Return the [X, Y] coordinate for the center point of the cell that contains the specified text.  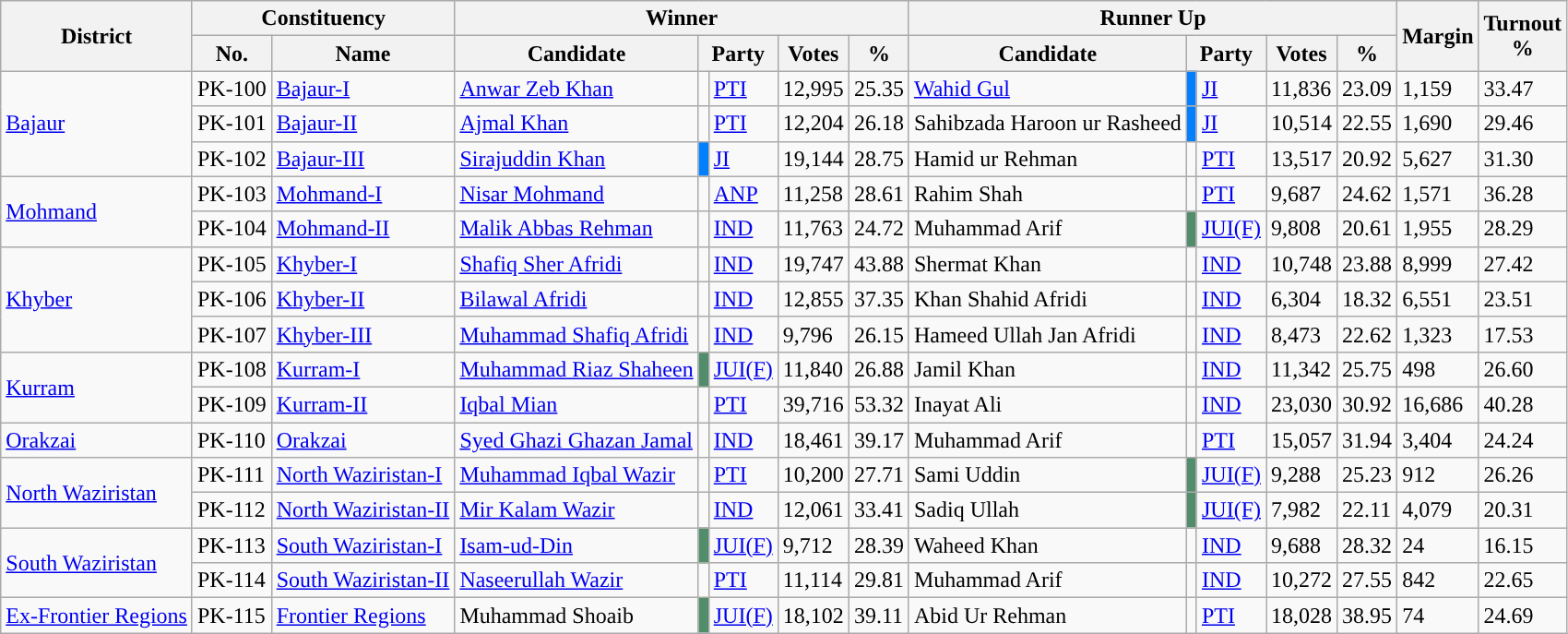
PK-107 [232, 334]
PK-105 [232, 264]
Bajaur-I [363, 89]
11,258 [814, 194]
Sirajuddin Khan [576, 159]
Khyber-II [363, 299]
28.29 [1523, 229]
South Waziristan-II [363, 580]
26.15 [878, 334]
Muhammad Iqbal Wazir [576, 475]
PK-112 [232, 510]
20.31 [1523, 510]
Bajaur-III [363, 159]
12,061 [814, 510]
Syed Ghazi Ghazan Jamal [576, 440]
Sami Uddin [1048, 475]
36.28 [1523, 194]
23.88 [1367, 264]
Runner Up [1153, 18]
Muhammad Shafiq Afridi [576, 334]
15,057 [1302, 440]
PK-109 [232, 404]
ANP [743, 194]
23.09 [1367, 89]
Ex-Frontier Regions [97, 616]
5,627 [1438, 159]
Hameed Ullah Jan Afridi [1048, 334]
PK-114 [232, 580]
Anwar Zeb Khan [576, 89]
25.23 [1367, 475]
12,204 [814, 124]
16,686 [1438, 404]
19,747 [814, 264]
28.61 [878, 194]
24.69 [1523, 616]
South Waziristan [97, 563]
North Waziristan [97, 493]
Frontier Regions [363, 616]
11,114 [814, 580]
Isam-ud-Din [576, 545]
23.51 [1523, 299]
PK-115 [232, 616]
8,473 [1302, 334]
Sahibzada Haroon ur Rasheed [1048, 124]
Ajmal Khan [576, 124]
12,995 [814, 89]
Kurram-II [363, 404]
Wahid Gul [1048, 89]
11,763 [814, 229]
Name [363, 54]
26.26 [1523, 475]
PK-111 [232, 475]
9,796 [814, 334]
Inayat Ali [1048, 404]
Muhammad Shoaib [576, 616]
28.75 [878, 159]
PK-113 [232, 545]
12,855 [814, 299]
North Waziristan-II [363, 510]
Khyber-III [363, 334]
39.17 [878, 440]
74 [1438, 616]
3,404 [1438, 440]
Winner [683, 18]
27.71 [878, 475]
Bajaur [97, 124]
1,690 [1438, 124]
PK-110 [232, 440]
Constituency [323, 18]
13,517 [1302, 159]
Mohmand [97, 211]
19,144 [814, 159]
23,030 [1302, 404]
20.61 [1367, 229]
22.65 [1523, 580]
22.11 [1367, 510]
27.42 [1523, 264]
Naseerullah Wazir [576, 580]
24 [1438, 545]
Turnout% [1523, 36]
Mir Kalam Wazir [576, 510]
PK-102 [232, 159]
37.35 [878, 299]
39,716 [814, 404]
South Waziristan-I [363, 545]
6,551 [1438, 299]
9,687 [1302, 194]
Mohmand-II [363, 229]
10,272 [1302, 580]
20.92 [1367, 159]
33.47 [1523, 89]
18,028 [1302, 616]
Muhammad Riaz Shaheen [576, 369]
10,748 [1302, 264]
Iqbal Mian [576, 404]
1,571 [1438, 194]
Kurram [97, 387]
PK-108 [232, 369]
26.88 [878, 369]
912 [1438, 475]
40.28 [1523, 404]
43.88 [878, 264]
Jamil Khan [1048, 369]
4,079 [1438, 510]
Shafiq Sher Afridi [576, 264]
28.32 [1367, 545]
Bilawal Afridi [576, 299]
31.94 [1367, 440]
18,102 [814, 616]
Khyber [97, 299]
Bajaur-II [363, 124]
31.30 [1523, 159]
11,342 [1302, 369]
Abid Ur Rehman [1048, 616]
27.55 [1367, 580]
29.46 [1523, 124]
7,982 [1302, 510]
30.92 [1367, 404]
No. [232, 54]
North Waziristan-I [363, 475]
25.75 [1367, 369]
Rahim Shah [1048, 194]
11,836 [1302, 89]
1,159 [1438, 89]
24.72 [878, 229]
Margin [1438, 36]
10,514 [1302, 124]
16.15 [1523, 545]
Khyber-I [363, 264]
498 [1438, 369]
26.60 [1523, 369]
18.32 [1367, 299]
Hamid ur Rehman [1048, 159]
53.32 [878, 404]
25.35 [878, 89]
28.39 [878, 545]
Kurram-I [363, 369]
Waheed Khan [1048, 545]
22.62 [1367, 334]
PK-100 [232, 89]
Malik Abbas Rehman [576, 229]
PK-104 [232, 229]
38.95 [1367, 616]
29.81 [878, 580]
Nisar Mohmand [576, 194]
8,999 [1438, 264]
Shermat Khan [1048, 264]
24.62 [1367, 194]
Mohmand-I [363, 194]
9,712 [814, 545]
11,840 [814, 369]
District [97, 36]
842 [1438, 580]
39.11 [878, 616]
22.55 [1367, 124]
9,288 [1302, 475]
PK-106 [232, 299]
18,461 [814, 440]
1,955 [1438, 229]
6,304 [1302, 299]
9,808 [1302, 229]
17.53 [1523, 334]
Sadiq Ullah [1048, 510]
PK-103 [232, 194]
9,688 [1302, 545]
24.24 [1523, 440]
Khan Shahid Afridi [1048, 299]
26.18 [878, 124]
10,200 [814, 475]
PK-101 [232, 124]
1,323 [1438, 334]
33.41 [878, 510]
